For the text-containing cell, return its midpoint in (X, Y) coordinate format. 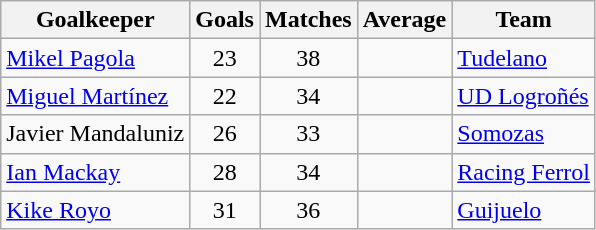
Kike Royo (96, 210)
Somozas (524, 134)
33 (309, 134)
Tudelano (524, 58)
Ian Mackay (96, 172)
38 (309, 58)
Javier Mandaluniz (96, 134)
Average (404, 20)
23 (225, 58)
Team (524, 20)
28 (225, 172)
36 (309, 210)
Goals (225, 20)
Guijuelo (524, 210)
UD Logroñés (524, 96)
31 (225, 210)
Goalkeeper (96, 20)
22 (225, 96)
Miguel Martínez (96, 96)
26 (225, 134)
Mikel Pagola (96, 58)
Matches (309, 20)
Racing Ferrol (524, 172)
